Find where the given text appears and provide that cell's center as (x, y) coordinate. 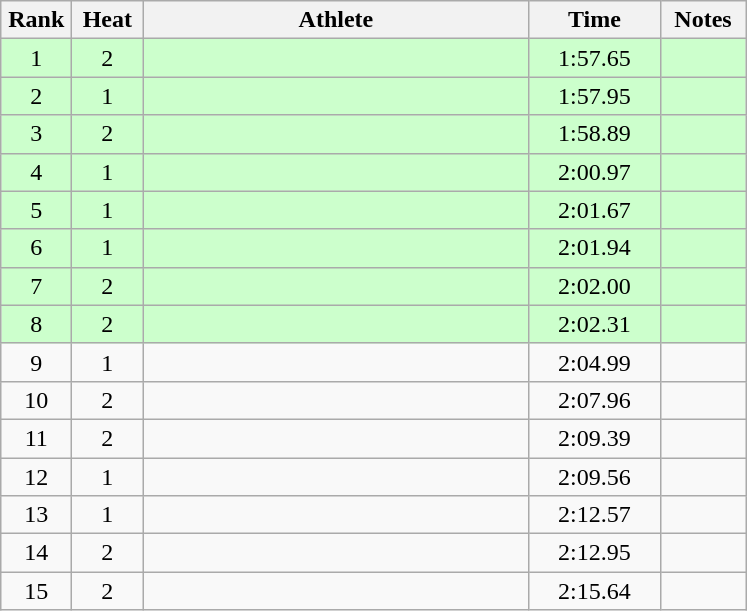
1:58.89 (594, 134)
2:01.94 (594, 248)
2:12.57 (594, 515)
Heat (108, 20)
Time (594, 20)
2:02.00 (594, 286)
2:15.64 (594, 591)
1:57.95 (594, 96)
13 (36, 515)
9 (36, 362)
2:12.95 (594, 553)
Notes (703, 20)
6 (36, 248)
3 (36, 134)
1:57.65 (594, 58)
2:02.31 (594, 324)
2:01.67 (594, 210)
10 (36, 400)
14 (36, 553)
5 (36, 210)
15 (36, 591)
2:07.96 (594, 400)
Rank (36, 20)
12 (36, 477)
4 (36, 172)
2:00.97 (594, 172)
2:04.99 (594, 362)
7 (36, 286)
2:09.56 (594, 477)
Athlete (336, 20)
2:09.39 (594, 438)
11 (36, 438)
8 (36, 324)
